From the cell containing the given text, extract its center point as (x, y) coordinate. 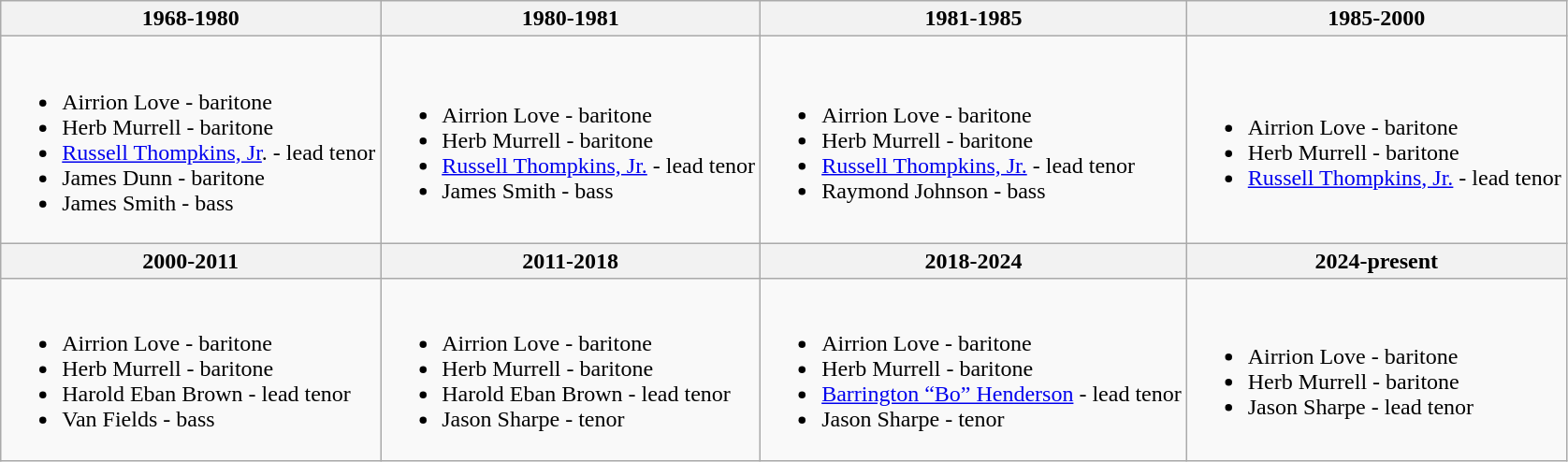
2011-2018 (571, 261)
1981-1985 (974, 19)
Airrion Love - baritoneHerb Murrell - baritoneRussell Thompkins, Jr. - lead tenor (1376, 140)
1968-1980 (191, 19)
2018-2024 (974, 261)
1980-1981 (571, 19)
Airrion Love - baritoneHerb Murrell - baritoneRussell Thompkins, Jr. - lead tenorRaymond Johnson - bass (974, 140)
Airrion Love - baritoneHerb Murrell - baritoneRussell Thompkins, Jr. - lead tenorJames Dunn - baritoneJames Smith - bass (191, 140)
Airrion Love - baritoneHerb Murrell - baritoneHarold Eban Brown - lead tenorJason Sharpe - tenor (571, 369)
Airrion Love - baritoneHerb Murrell - baritoneRussell Thompkins, Jr. - lead tenorJames Smith - bass (571, 140)
2024-present (1376, 261)
2000-2011 (191, 261)
Airrion Love - baritoneHerb Murrell - baritoneHarold Eban Brown - lead tenorVan Fields - bass (191, 369)
Airrion Love - baritoneHerb Murrell - baritoneBarrington “Bo” Henderson - lead tenorJason Sharpe - tenor (974, 369)
1985-2000 (1376, 19)
Airrion Love - baritoneHerb Murrell - baritoneJason Sharpe - lead tenor (1376, 369)
